Find where the given text appears and provide that cell's center as (X, Y) coordinate. 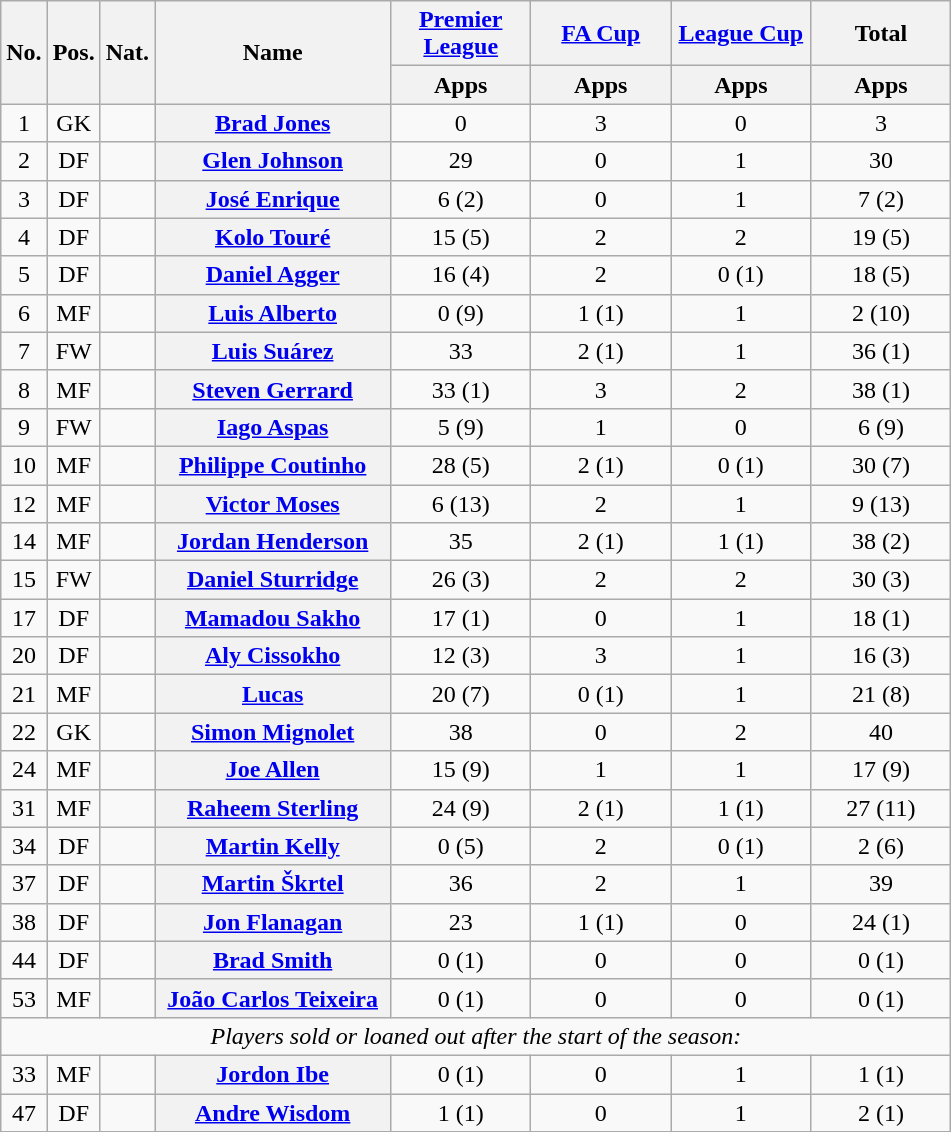
Lucas (273, 694)
30 (881, 161)
0 (5) (461, 846)
17 (9) (881, 770)
Jordan Henderson (273, 542)
9 (13) (881, 503)
6 (24, 313)
15 (24, 580)
24 (9) (461, 808)
6 (9) (881, 427)
Kolo Touré (273, 237)
18 (1) (881, 618)
30 (7) (881, 465)
14 (24, 542)
24 (24, 770)
12 (24, 503)
28 (5) (461, 465)
Brad Jones (273, 123)
Nat. (127, 52)
10 (24, 465)
36 (461, 884)
17 (1) (461, 618)
29 (461, 161)
38 (2) (881, 542)
27 (11) (881, 808)
23 (461, 922)
Premier League (461, 34)
44 (24, 960)
Luis Alberto (273, 313)
Luis Suárez (273, 351)
Daniel Agger (273, 275)
20 (7) (461, 694)
5 (9) (461, 427)
53 (24, 998)
6 (13) (461, 503)
24 (1) (881, 922)
31 (24, 808)
0 (9) (461, 313)
6 (2) (461, 199)
FA Cup (601, 34)
39 (881, 884)
34 (24, 846)
15 (9) (461, 770)
21 (8) (881, 694)
Mamadou Sakho (273, 618)
League Cup (741, 34)
Name (273, 52)
7 (2) (881, 199)
7 (24, 351)
Philippe Coutinho (273, 465)
Raheem Sterling (273, 808)
Glen Johnson (273, 161)
21 (24, 694)
9 (24, 427)
5 (24, 275)
47 (24, 1113)
Victor Moses (273, 503)
26 (3) (461, 580)
2 (10) (881, 313)
No. (24, 52)
Brad Smith (273, 960)
40 (881, 732)
30 (3) (881, 580)
8 (24, 389)
José Enrique (273, 199)
37 (24, 884)
18 (5) (881, 275)
Daniel Sturridge (273, 580)
Pos. (74, 52)
22 (24, 732)
19 (5) (881, 237)
Jon Flanagan (273, 922)
36 (1) (881, 351)
Steven Gerrard (273, 389)
35 (461, 542)
Martin Kelly (273, 846)
Players sold or loaned out after the start of the season: (476, 1036)
4 (24, 237)
Jordon Ibe (273, 1074)
16 (4) (461, 275)
16 (3) (881, 656)
33 (1) (461, 389)
Total (881, 34)
João Carlos Teixeira (273, 998)
20 (24, 656)
Iago Aspas (273, 427)
12 (3) (461, 656)
Aly Cissokho (273, 656)
2 (6) (881, 846)
Martin Škrtel (273, 884)
Andre Wisdom (273, 1113)
Joe Allen (273, 770)
15 (5) (461, 237)
38 (1) (881, 389)
Simon Mignolet (273, 732)
17 (24, 618)
